Pinpoint the cell where the given text exists, returning its (X, Y) midpoint coordinate. 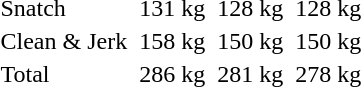
158 kg (172, 41)
150 kg (250, 41)
